Scan for the cell matching the given text and deliver its (X, Y) coordinate at center. 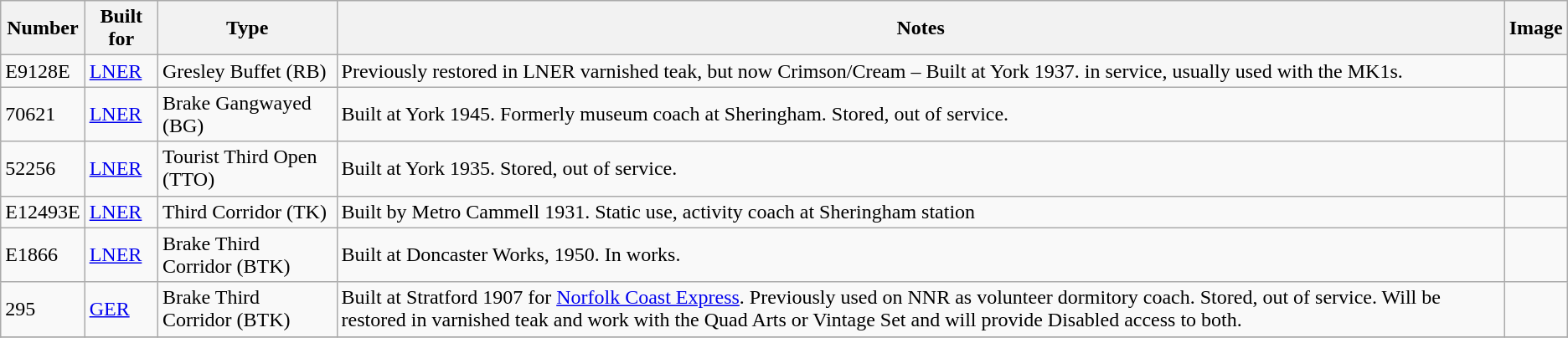
Image (1536, 28)
Number (43, 28)
295 (43, 310)
52256 (43, 169)
Built at York 1945. Formerly museum coach at Sheringham. Stored, out of service. (921, 114)
E1866 (43, 254)
Built at Doncaster Works, 1950. In works. (921, 254)
Notes (921, 28)
Built by Metro Cammell 1931. Static use, activity coach at Sheringham station (921, 212)
70621 (43, 114)
E12493E (43, 212)
Type (247, 28)
Built for (121, 28)
Gresley Buffet (RB) (247, 71)
Third Corridor (TK) (247, 212)
E9128E (43, 71)
GER (121, 310)
Tourist Third Open (TTO) (247, 169)
Built at York 1935. Stored, out of service. (921, 169)
Previously restored in LNER varnished teak, but now Crimson/Cream – Built at York 1937. in service, usually used with the MK1s. (921, 71)
Brake Gangwayed (BG) (247, 114)
